Return (X, Y) of the center of cell containing provided text 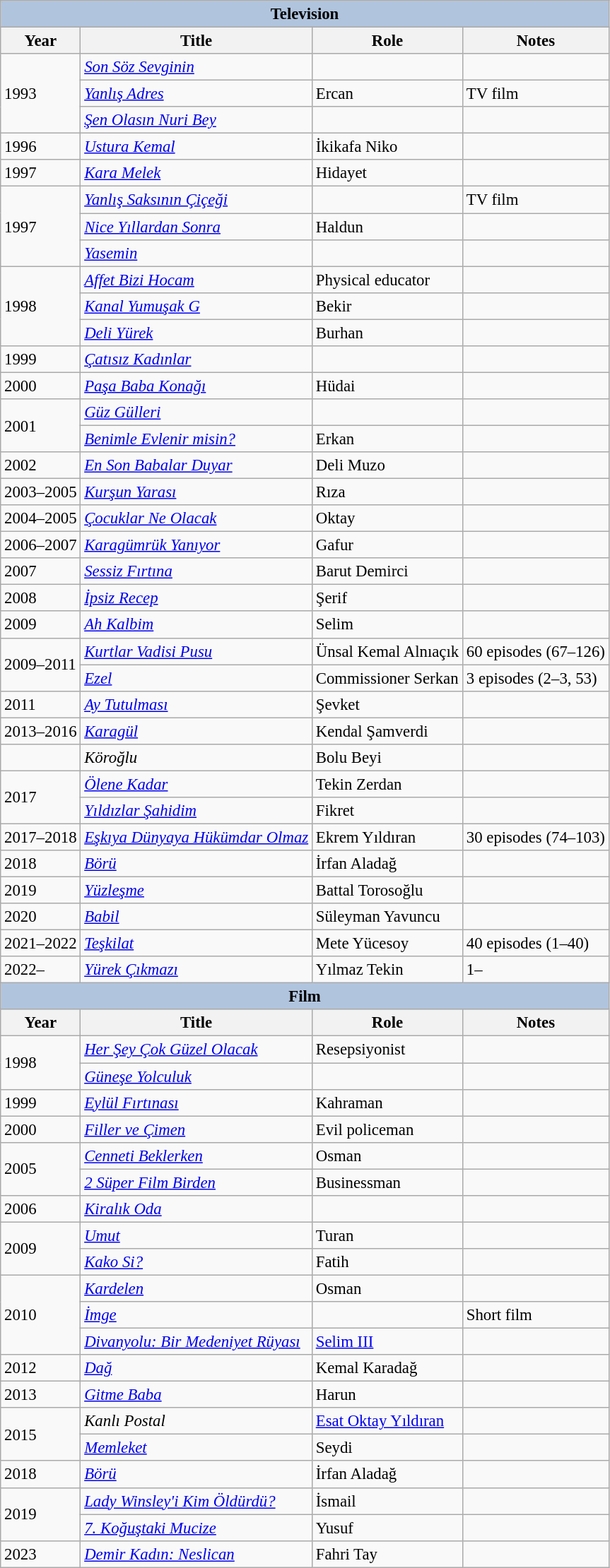
Kendal Şamverdi (387, 731)
Ezel (197, 678)
2002 (41, 465)
Her Şey Çok Güzel Olacak (197, 1050)
İmge (197, 1315)
2012 (41, 1368)
Güz Gülleri (197, 412)
Turan (387, 1235)
Yürek Çıkmazı (197, 970)
Paşa Baba Konağı (197, 386)
Karagül (197, 731)
Demir Kadın: Neslican (197, 1554)
Kanal Yumuşak G (197, 306)
2009–2011 (41, 664)
Yusuf (387, 1528)
Yanlış Saksının Çiçeği (197, 200)
Güneşe Yolculuk (197, 1076)
2011 (41, 704)
Gafur (387, 545)
Businessman (387, 1182)
Cenneti Beklerken (197, 1156)
Selim III (387, 1342)
Barut Demirci (387, 571)
Yasemin (197, 253)
Film (305, 997)
40 episodes (1–40) (536, 944)
İpsiz Recep (197, 598)
Harun (387, 1395)
Gitme Baba (197, 1395)
Yanlış Adres (197, 94)
30 episodes (74–103) (536, 837)
Kardelen (197, 1288)
1– (536, 970)
Memleket (197, 1448)
2015 (41, 1434)
Son Söz Sevginin (197, 67)
Ekrem Yıldıran (387, 837)
Divanyolu: Bir Medeniyet Rüyası (197, 1342)
Oktay (387, 518)
Çocuklar Ne Olacak (197, 518)
Bekir (387, 306)
3 episodes (2–3, 53) (536, 678)
2017 (41, 797)
2020 (41, 917)
Deli Muzo (387, 465)
Şerif (387, 598)
Ünsal Kemal Alnıaçık (387, 651)
Köroğlu (197, 758)
Eylül Fırtınası (197, 1103)
İsmail (387, 1501)
Teşkilat (197, 944)
Commissioner Serkan (387, 678)
Şevket (387, 704)
Kurşun Yarası (197, 492)
Evil policeman (387, 1129)
Yıldızlar Şahidim (197, 811)
Ölene Kadar (197, 784)
2003–2005 (41, 492)
2 Süper Film Birden (197, 1182)
Babil (197, 917)
60 episodes (67–126) (536, 651)
2010 (41, 1315)
1993 (41, 93)
2005 (41, 1168)
Filler ve Çimen (197, 1129)
2013 (41, 1395)
Sessiz Fırtına (197, 571)
İkikafa Niko (387, 147)
Hüdai (387, 386)
2001 (41, 425)
Kemal Karadağ (387, 1368)
Erkan (387, 439)
Esat Oktay Yıldıran (387, 1421)
Kiralık Oda (197, 1209)
Yılmaz Tekin (387, 970)
Süleyman Yavuncu (387, 917)
Rıza (387, 492)
Tekin Zerdan (387, 784)
Kara Melek (197, 173)
Resepsiyonist (387, 1050)
Haldun (387, 227)
Ah Kalbim (197, 625)
Yüzleşme (197, 891)
Kako Si? (197, 1262)
Burhan (387, 333)
Fatih (387, 1262)
Affet Bizi Hocam (197, 280)
Physical educator (387, 280)
Karagümrük Yanıyor (197, 545)
Şen Olasın Nuri Bey (197, 120)
Hidayet (387, 173)
Kahraman (387, 1103)
Ustura Kemal (197, 147)
Kurtlar Vadisi Pusu (197, 651)
Fahri Tay (387, 1554)
2021–2022 (41, 944)
Ay Tutulması (197, 704)
Deli Yürek (197, 333)
Çatısız Kadınlar (197, 360)
Kanlı Postal (197, 1421)
2023 (41, 1554)
2004–2005 (41, 518)
Eşkıya Dünyaya Hükümdar Olmaz (197, 837)
Nice Yıllardan Sonra (197, 227)
2007 (41, 571)
Bolu Beyi (387, 758)
Battal Torosoğlu (387, 891)
7. Koğuştaki Mucize (197, 1528)
2022– (41, 970)
Umut (197, 1235)
Short film (536, 1315)
Benimle Evlenir misin? (197, 439)
En Son Babalar Duyar (197, 465)
Fikret (387, 811)
Lady Winsley'i Kim Öldürdü? (197, 1501)
Ercan (387, 94)
Selim (387, 625)
Seydi (387, 1448)
Mete Yücesoy (387, 944)
2008 (41, 598)
Dağ (197, 1368)
1996 (41, 147)
2017–2018 (41, 837)
2006 (41, 1209)
2013–2016 (41, 731)
Television (305, 14)
2006–2007 (41, 545)
